Find where the given text appears and provide that cell's center as [x, y] coordinate. 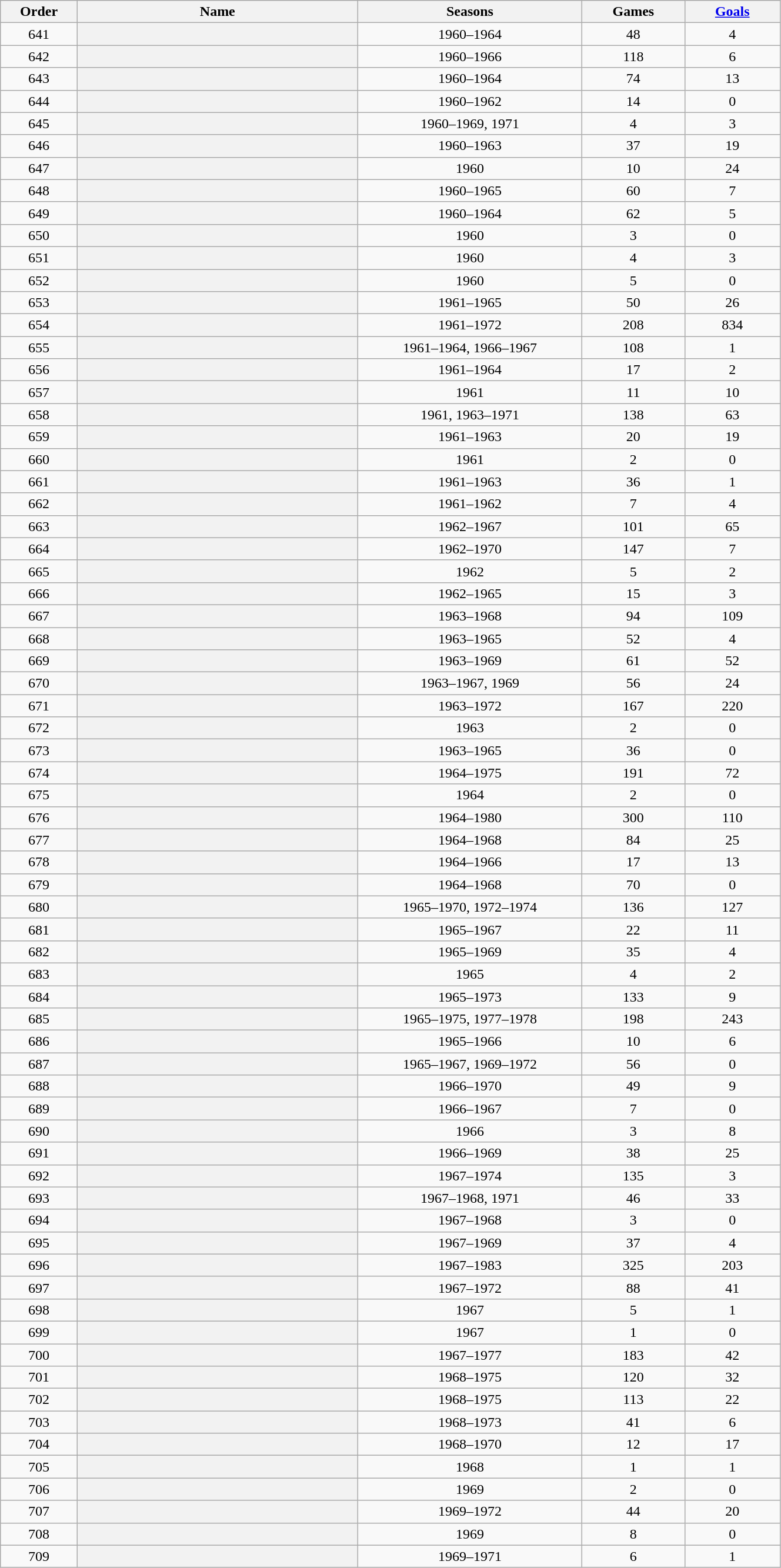
325 [633, 1265]
665 [39, 571]
203 [732, 1265]
1964 [469, 795]
1963–1972 [469, 706]
686 [39, 1042]
1967–1969 [469, 1243]
1960–1965 [469, 191]
49 [633, 1086]
672 [39, 728]
1963 [469, 728]
Games [633, 12]
674 [39, 773]
118 [633, 56]
703 [39, 1422]
1963–1969 [469, 661]
101 [633, 526]
667 [39, 616]
697 [39, 1287]
664 [39, 549]
127 [732, 907]
654 [39, 325]
1968 [469, 1467]
647 [39, 168]
651 [39, 258]
1962–1967 [469, 526]
183 [633, 1355]
646 [39, 146]
1966–1967 [469, 1109]
652 [39, 281]
661 [39, 482]
84 [633, 840]
63 [732, 415]
1965 [469, 974]
673 [39, 750]
88 [633, 1287]
682 [39, 952]
1966–1969 [469, 1153]
1965–1966 [469, 1042]
26 [732, 303]
1961–1962 [469, 504]
167 [633, 706]
1965–1975, 1977–1978 [469, 1019]
657 [39, 392]
1966–1970 [469, 1086]
191 [633, 773]
662 [39, 504]
668 [39, 638]
658 [39, 415]
680 [39, 907]
644 [39, 101]
300 [633, 818]
74 [633, 79]
663 [39, 526]
Goals [732, 12]
1961–1964 [469, 370]
702 [39, 1400]
642 [39, 56]
645 [39, 124]
113 [633, 1400]
709 [39, 1556]
687 [39, 1064]
694 [39, 1220]
689 [39, 1109]
110 [732, 818]
1966 [469, 1131]
704 [39, 1444]
684 [39, 997]
32 [732, 1377]
48 [633, 34]
38 [633, 1153]
700 [39, 1355]
1964–1975 [469, 773]
35 [633, 952]
208 [633, 325]
678 [39, 862]
33 [732, 1198]
108 [633, 348]
706 [39, 1489]
1967–1977 [469, 1355]
648 [39, 191]
220 [732, 706]
681 [39, 929]
12 [633, 1444]
136 [633, 907]
46 [633, 1198]
62 [633, 213]
1961–1965 [469, 303]
72 [732, 773]
1968–1970 [469, 1444]
1967–1968, 1971 [469, 1198]
1964–1966 [469, 862]
1961–1964, 1966–1967 [469, 348]
643 [39, 79]
1965–1969 [469, 952]
1961–1972 [469, 325]
671 [39, 706]
120 [633, 1377]
650 [39, 235]
1967–1974 [469, 1176]
70 [633, 885]
698 [39, 1310]
649 [39, 213]
1960–1966 [469, 56]
699 [39, 1332]
1967–1983 [469, 1265]
708 [39, 1534]
705 [39, 1467]
Order [39, 12]
50 [633, 303]
1960–1963 [469, 146]
685 [39, 1019]
676 [39, 818]
243 [732, 1019]
15 [633, 593]
1963–1968 [469, 616]
677 [39, 840]
133 [633, 997]
691 [39, 1153]
690 [39, 1131]
670 [39, 683]
Seasons [469, 12]
1965–1967 [469, 929]
701 [39, 1377]
660 [39, 459]
1961, 1963–1971 [469, 415]
707 [39, 1512]
656 [39, 370]
1967–1968 [469, 1220]
666 [39, 593]
14 [633, 101]
655 [39, 348]
60 [633, 191]
94 [633, 616]
679 [39, 885]
669 [39, 661]
138 [633, 415]
696 [39, 1265]
834 [732, 325]
109 [732, 616]
683 [39, 974]
1960–1962 [469, 101]
1965–1970, 1972–1974 [469, 907]
1969–1972 [469, 1512]
65 [732, 526]
1963–1967, 1969 [469, 683]
Name [218, 12]
147 [633, 549]
135 [633, 1176]
1962 [469, 571]
653 [39, 303]
688 [39, 1086]
1962–1965 [469, 593]
1969–1971 [469, 1556]
1965–1973 [469, 997]
692 [39, 1176]
1967–1972 [469, 1287]
61 [633, 661]
42 [732, 1355]
198 [633, 1019]
695 [39, 1243]
1965–1967, 1969–1972 [469, 1064]
659 [39, 437]
1962–1970 [469, 549]
675 [39, 795]
693 [39, 1198]
44 [633, 1512]
1964–1980 [469, 818]
1960–1969, 1971 [469, 124]
1968–1973 [469, 1422]
641 [39, 34]
